Capture the cell that displays the provided text and extract its [X, Y] central coordinate. 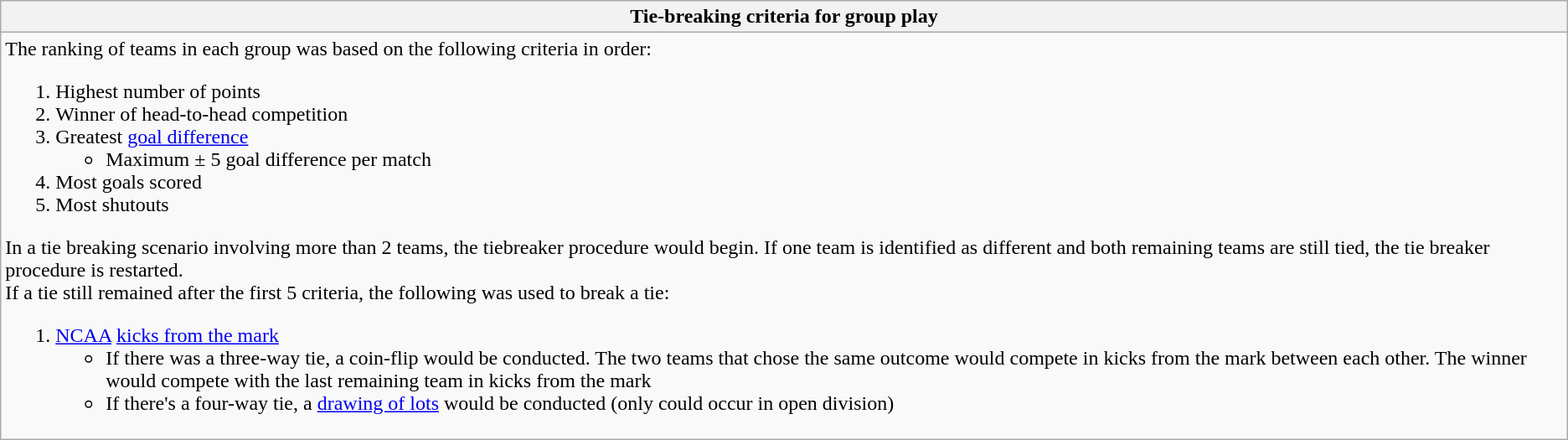
Tie-breaking criteria for group play [784, 17]
